Capture the cell that displays the provided text and extract its [x, y] central coordinate. 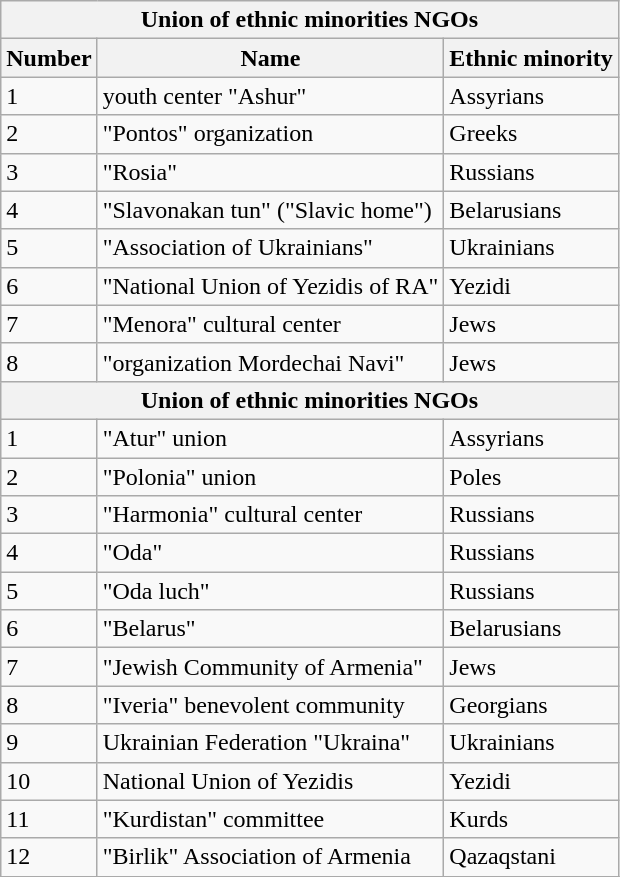
"organization Mordechai Navi" [270, 362]
"Oda" [270, 553]
"Belarus" [270, 629]
Poles [531, 477]
"Harmonia" cultural center [270, 515]
"Slavonakan tun" ("Slavic home") [270, 210]
9 [49, 743]
Georgians [531, 705]
"Jewish Community of Armenia" [270, 667]
"Oda luch" [270, 591]
"Atur" union [270, 438]
"National Union of Yezidis of RA" [270, 286]
Greeks [531, 134]
"Kurdistan" committee [270, 819]
"Rosia" [270, 172]
"Association of Ukrainians" [270, 248]
youth center "Ashur" [270, 96]
Ukrainian Federation "Ukraina" [270, 743]
10 [49, 781]
"Birlik" Association of Armenia [270, 857]
11 [49, 819]
"Menora" cultural center [270, 324]
Name [270, 58]
Number [49, 58]
"Polonia" union [270, 477]
Kurds [531, 819]
Ethnic minority [531, 58]
12 [49, 857]
National Union of Yezidis [270, 781]
Qazaqstani [531, 857]
"Iveria" benevolent community [270, 705]
"Pontos" organization [270, 134]
